Provide the (x, y) coordinate of the cell's center where the given text is located.  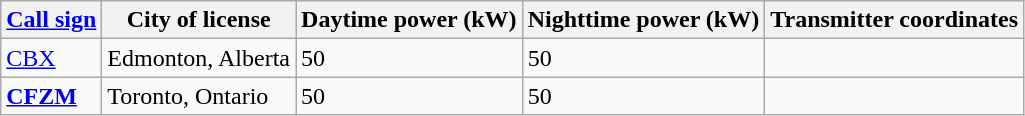
Transmitter coordinates (894, 20)
Edmonton, Alberta (199, 58)
Call sign (52, 20)
City of license (199, 20)
Nighttime power (kW) (644, 20)
Toronto, Ontario (199, 96)
CFZM (52, 96)
Daytime power (kW) (410, 20)
CBX (52, 58)
